Determine the (x, y) coordinate at the center of the cell enclosing the given text.  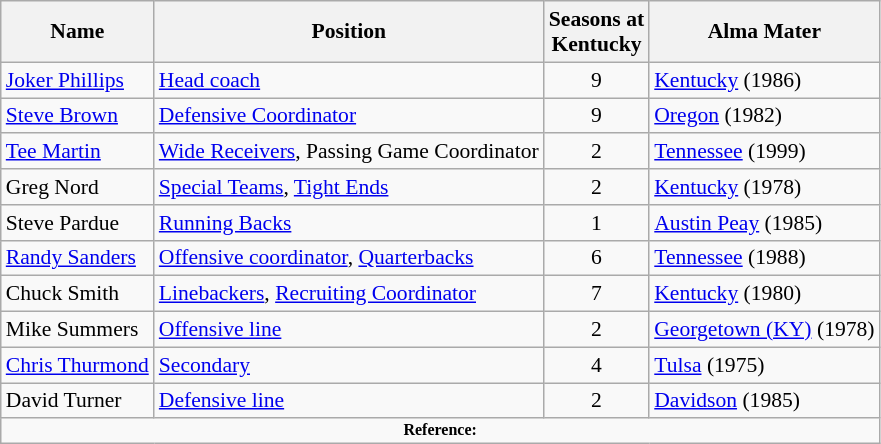
Tee Martin (78, 152)
Greg Nord (78, 187)
Kentucky (1980) (764, 294)
Steve Pardue (78, 223)
Linebackers, Recruiting Coordinator (349, 294)
Austin Peay (1985) (764, 223)
Mike Summers (78, 330)
Kentucky (1978) (764, 187)
Defensive Coordinator (349, 116)
Alma Mater (764, 32)
Tennessee (1988) (764, 258)
Offensive coordinator, Quarterbacks (349, 258)
1 (596, 223)
David Turner (78, 401)
Chuck Smith (78, 294)
Seasons atKentucky (596, 32)
Steve Brown (78, 116)
Reference: (440, 431)
Offensive line (349, 330)
Head coach (349, 80)
Chris Thurmond (78, 365)
Kentucky (1986) (764, 80)
Davidson (1985) (764, 401)
Randy Sanders (78, 258)
4 (596, 365)
Position (349, 32)
6 (596, 258)
Oregon (1982) (764, 116)
Joker Phillips (78, 80)
Name (78, 32)
Tulsa (1975) (764, 365)
Defensive line (349, 401)
7 (596, 294)
Georgetown (KY) (1978) (764, 330)
Special Teams, Tight Ends (349, 187)
Tennessee (1999) (764, 152)
Running Backs (349, 223)
Secondary (349, 365)
Wide Receivers, Passing Game Coordinator (349, 152)
